Identify which cell holds the provided text, then report its (x, y) central coordinate. 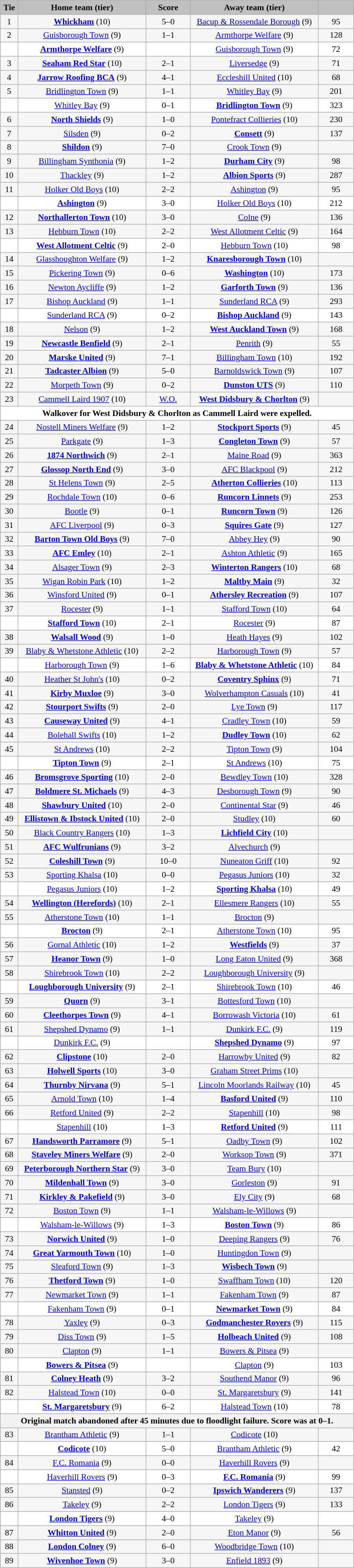
London Colney (9) (82, 1547)
Ellistown & Ibstock United (10) (82, 819)
Shawbury United (10) (82, 805)
20 (9, 357)
89 (9, 1561)
AFC Blackpool (9) (254, 469)
58 (9, 973)
Crook Town (9) (254, 147)
Team Bury (10) (254, 1169)
35 (9, 581)
81 (9, 1379)
Heath Hayes (9) (254, 637)
Northallerton Town (10) (82, 218)
17 (9, 301)
Bottesford Town (10) (254, 1001)
44 (9, 735)
12 (9, 218)
AFC Liverpool (9) (82, 525)
Nuneaton Griff (10) (254, 861)
Bromsgrove Sporting (10) (82, 777)
Ipswich Wanderers (9) (254, 1491)
Black Country Rangers (10) (82, 833)
5 (9, 92)
Original match abandoned after 45 minutes due to floodlight failure. Score was at 0–1. (177, 1421)
Walsall Wood (9) (82, 637)
Wellington (Herefords) (10) (82, 903)
Lichfield City (10) (254, 833)
Dunston UTS (9) (254, 385)
67 (9, 1141)
Billingham Synthonia (9) (82, 161)
Kirby Muxloe (9) (82, 693)
Washington (10) (254, 273)
6–2 (168, 1407)
22 (9, 385)
Thetford Town (9) (82, 1281)
323 (336, 106)
Alsager Town (9) (82, 567)
Morpeth Town (9) (82, 385)
Nostell Miners Welfare (9) (82, 427)
88 (9, 1547)
St Helens Town (9) (82, 483)
Kirkley & Pakefield (9) (82, 1197)
Eton Manor (9) (254, 1533)
Newcastle Benfield (9) (82, 343)
18 (9, 330)
Winsford United (9) (82, 595)
Consett (9) (254, 134)
30 (9, 511)
25 (9, 441)
Basford United (9) (254, 1099)
Penrith (9) (254, 343)
Barton Town Old Boys (9) (82, 539)
165 (336, 553)
2–3 (168, 567)
AFC Wulfrunians (9) (82, 847)
Desborough Town (9) (254, 791)
29 (9, 497)
Holbeach United (9) (254, 1337)
Stockport Sports (9) (254, 427)
Congleton Town (9) (254, 441)
Arnold Town (10) (82, 1099)
3 (9, 64)
Garforth Town (9) (254, 288)
73 (9, 1239)
38 (9, 637)
Diss Town (9) (82, 1337)
63 (9, 1071)
Ellesmere Rangers (10) (254, 903)
1–4 (168, 1099)
Winterton Rangers (10) (254, 567)
11 (9, 189)
Boldmere St. Michaels (9) (82, 791)
47 (9, 791)
Whitton United (9) (82, 1533)
371 (336, 1155)
Wolverhampton Casuals (10) (254, 693)
Parkgate (9) (82, 441)
Squires Gate (9) (254, 525)
Worksop Town (9) (254, 1155)
AFC Emley (10) (82, 553)
Lye Town (9) (254, 707)
Holwell Sports (10) (82, 1071)
Staveley Miners Welfare (9) (82, 1155)
2 (9, 35)
328 (336, 777)
Westfields (9) (254, 945)
23 (9, 399)
69 (9, 1169)
Heather St John's (10) (82, 679)
113 (336, 483)
168 (336, 330)
Norwich United (9) (82, 1239)
Handsworth Parramore (9) (82, 1141)
141 (336, 1393)
Marske United (9) (82, 357)
Shildon (9) (82, 147)
Swaffham Town (10) (254, 1281)
133 (336, 1505)
253 (336, 497)
Newton Aycliffe (9) (82, 288)
1–5 (168, 1337)
28 (9, 483)
70 (9, 1183)
Coventry Sphinx (9) (254, 679)
14 (9, 259)
Clipstone (10) (82, 1057)
Eccleshill United (10) (254, 77)
Ashton Athletic (9) (254, 553)
Gorleston (9) (254, 1183)
Colney Heath (9) (82, 1379)
4 (9, 77)
Wisbech Town (9) (254, 1267)
Wigan Robin Park (10) (82, 581)
79 (9, 1337)
10–0 (168, 861)
108 (336, 1337)
52 (9, 861)
51 (9, 847)
Deeping Rangers (9) (254, 1239)
Away team (tier) (254, 7)
Seaham Red Star (10) (82, 64)
Bacup & Rossendale Borough (9) (254, 22)
Long Eaton United (9) (254, 959)
Colne (9) (254, 218)
31 (9, 525)
West Auckland Town (9) (254, 330)
Bewdley Town (10) (254, 777)
115 (336, 1323)
Atherton Collieries (10) (254, 483)
27 (9, 469)
39 (9, 651)
1874 Northwich (9) (82, 455)
9 (9, 161)
Thurnby Nirvana (9) (82, 1085)
8 (9, 147)
99 (336, 1477)
Athersley Recreation (9) (254, 595)
13 (9, 231)
287 (336, 176)
Godmanchester Rovers (9) (254, 1323)
192 (336, 357)
Runcorn Town (9) (254, 511)
W.O. (168, 399)
Gornal Athletic (10) (82, 945)
Alvechurch (9) (254, 847)
Dudley Town (10) (254, 735)
Coleshill Town (9) (82, 861)
4–0 (168, 1519)
Liversedge (9) (254, 64)
Maltby Main (9) (254, 581)
Pickering Town (9) (82, 273)
Billingham Town (10) (254, 357)
16 (9, 288)
Albion Sports (9) (254, 176)
Continental Star (9) (254, 805)
363 (336, 455)
96 (336, 1379)
34 (9, 567)
126 (336, 511)
Jarrow Roofing BCA (9) (82, 77)
65 (9, 1099)
Whickham (10) (82, 22)
Quorn (9) (82, 1001)
Nelson (9) (82, 330)
North Shields (9) (82, 119)
Southend Manor (9) (254, 1379)
201 (336, 92)
Borrowash Victoria (10) (254, 1015)
Peterborough Northern Star (9) (82, 1169)
Runcorn Linnets (9) (254, 497)
33 (9, 553)
85 (9, 1491)
Cleethorpes Town (9) (82, 1015)
111 (336, 1127)
43 (9, 721)
Yaxley (9) (82, 1323)
4–3 (168, 791)
Walkover for West Didsbury & Chorlton as Cammell Laird were expelled. (177, 413)
Graham Street Prims (10) (254, 1071)
1 (9, 22)
368 (336, 959)
15 (9, 273)
Heanor Town (9) (82, 959)
Silsden (9) (82, 134)
7–1 (168, 357)
Great Yarmouth Town (10) (82, 1253)
3–1 (168, 1001)
50 (9, 833)
83 (9, 1435)
77 (9, 1295)
173 (336, 273)
54 (9, 903)
36 (9, 595)
164 (336, 231)
7 (9, 134)
24 (9, 427)
21 (9, 371)
120 (336, 1281)
Oadby Town (9) (254, 1141)
92 (336, 861)
Harrowby United (9) (254, 1057)
Ely City (9) (254, 1197)
Bootle (9) (82, 511)
91 (336, 1183)
230 (336, 119)
Huntingdon Town (9) (254, 1253)
103 (336, 1365)
97 (336, 1043)
Barnoldswick Town (9) (254, 371)
74 (9, 1253)
Wivenhoe Town (9) (82, 1561)
117 (336, 707)
Tadcaster Albion (9) (82, 371)
80 (9, 1351)
119 (336, 1029)
Abbey Hey (9) (254, 539)
Stourport Swifts (9) (82, 707)
Durham City (9) (254, 161)
Maine Road (9) (254, 455)
Pontefract Collieries (10) (254, 119)
Cradley Town (10) (254, 721)
6 (9, 119)
127 (336, 525)
10 (9, 176)
Lincoln Moorlands Railway (10) (254, 1085)
40 (9, 679)
53 (9, 875)
Home team (tier) (82, 7)
293 (336, 301)
Glossop North End (9) (82, 469)
19 (9, 343)
Rochdale Town (10) (82, 497)
Thackley (9) (82, 176)
Enfield 1893 (9) (254, 1561)
143 (336, 315)
26 (9, 455)
66 (9, 1113)
1–6 (168, 665)
6–0 (168, 1547)
Cammell Laird 1907 (10) (82, 399)
Knaresborough Town (10) (254, 259)
Mildenhall Town (9) (82, 1183)
Score (168, 7)
128 (336, 35)
Glasshoughton Welfare (9) (82, 259)
Woodbridge Town (10) (254, 1547)
Studley (10) (254, 819)
Bolehall Swifts (10) (82, 735)
Stansted (9) (82, 1491)
104 (336, 749)
48 (9, 805)
2–5 (168, 483)
Tie (9, 7)
Sleaford Town (9) (82, 1267)
Causeway United (9) (82, 721)
West Didsbury & Chorlton (9) (254, 399)
